Locate the cell with the specified text and output its [X, Y] center coordinate. 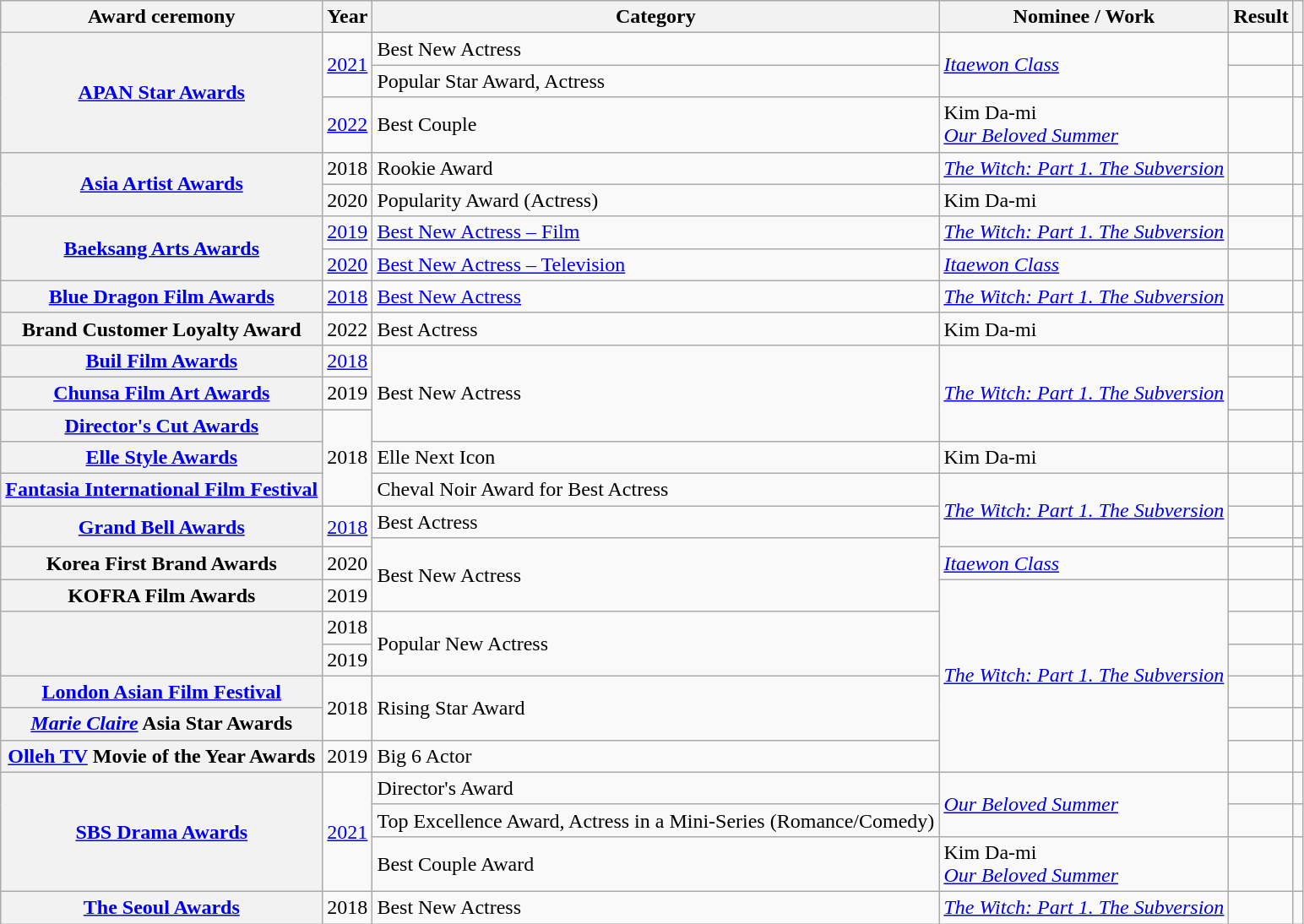
Fantasia International Film Festival [162, 490]
Rising Star Award [655, 708]
Popularity Award (Actress) [655, 200]
Result [1261, 17]
Best New Actress – Film [655, 232]
Marie Claire Asia Star Awards [162, 724]
Cheval Noir Award for Best Actress [655, 490]
Blue Dragon Film Awards [162, 296]
Award ceremony [162, 17]
London Asian Film Festival [162, 692]
Rookie Award [655, 168]
Elle Next Icon [655, 458]
Director's Award [655, 788]
Grand Bell Awards [162, 527]
SBS Drama Awards [162, 831]
Category [655, 17]
Asia Artist Awards [162, 184]
Baeksang Arts Awards [162, 248]
Popular New Actress [655, 644]
Director's Cut Awards [162, 425]
Popular Star Award, Actress [655, 81]
Big 6 Actor [655, 756]
Top Excellence Award, Actress in a Mini-Series (Romance/Comedy) [655, 820]
Korea First Brand Awards [162, 563]
Best Couple [655, 125]
Best Couple Award [655, 863]
APAN Star Awards [162, 93]
The Seoul Awards [162, 907]
Brand Customer Loyalty Award [162, 329]
Buil Film Awards [162, 361]
Nominee / Work [1084, 17]
Olleh TV Movie of the Year Awards [162, 756]
Chunsa Film Art Awards [162, 393]
Our Beloved Summer [1084, 804]
Year [348, 17]
Elle Style Awards [162, 458]
KOFRA Film Awards [162, 595]
Best New Actress – Television [655, 264]
